Determine the [x, y] coordinate at the center of the cell enclosing the given text.  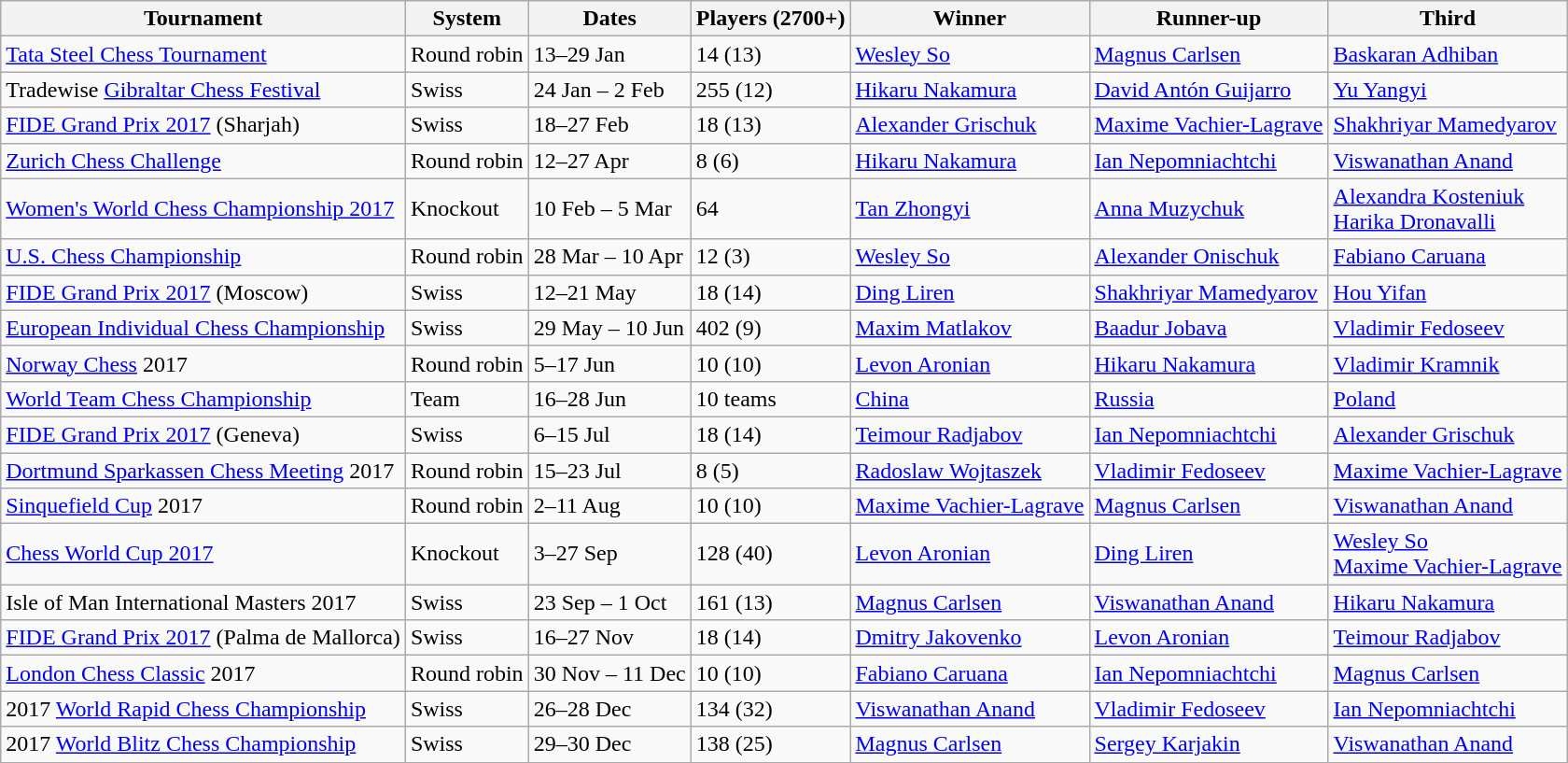
29 May – 10 Jun [609, 328]
14 (13) [771, 54]
Sergey Karjakin [1209, 744]
Zurich Chess Challenge [203, 161]
402 (9) [771, 328]
2–11 Aug [609, 506]
Third [1448, 19]
134 (32) [771, 709]
David Antón Guijarro [1209, 90]
Alexander Onischuk [1209, 257]
Sinquefield Cup 2017 [203, 506]
3–27 Sep [609, 555]
Alexandra Kosteniuk Harika Dronavalli [1448, 209]
Dates [609, 19]
Tata Steel Chess Tournament [203, 54]
Winner [970, 19]
18–27 Feb [609, 125]
16–27 Nov [609, 638]
64 [771, 209]
5–17 Jun [609, 363]
Hou Yifan [1448, 292]
Women's World Chess Championship 2017 [203, 209]
Dmitry Jakovenko [970, 638]
6–15 Jul [609, 434]
FIDE Grand Prix 2017 (Sharjah) [203, 125]
138 (25) [771, 744]
15–23 Jul [609, 470]
Vladimir Kramnik [1448, 363]
13–29 Jan [609, 54]
Anna Muzychuk [1209, 209]
Dortmund Sparkassen Chess Meeting 2017 [203, 470]
24 Jan – 2 Feb [609, 90]
30 Nov – 11 Dec [609, 673]
28 Mar – 10 Apr [609, 257]
26–28 Dec [609, 709]
FIDE Grand Prix 2017 (Moscow) [203, 292]
23 Sep – 1 Oct [609, 602]
Norway Chess 2017 [203, 363]
Tan Zhongyi [970, 209]
Team [467, 399]
255 (12) [771, 90]
Maxim Matlakov [970, 328]
16–28 Jun [609, 399]
China [970, 399]
World Team Chess Championship [203, 399]
Yu Yangyi [1448, 90]
10 Feb – 5 Mar [609, 209]
29–30 Dec [609, 744]
Wesley So Maxime Vachier-Lagrave [1448, 555]
2017 World Rapid Chess Championship [203, 709]
FIDE Grand Prix 2017 (Geneva) [203, 434]
European Individual Chess Championship [203, 328]
FIDE Grand Prix 2017 (Palma de Mallorca) [203, 638]
8 (6) [771, 161]
8 (5) [771, 470]
10 teams [771, 399]
Baskaran Adhiban [1448, 54]
128 (40) [771, 555]
U.S. Chess Championship [203, 257]
Poland [1448, 399]
Baadur Jobava [1209, 328]
12 (3) [771, 257]
Chess World Cup 2017 [203, 555]
Russia [1209, 399]
18 (13) [771, 125]
12–21 May [609, 292]
Radoslaw Wojtaszek [970, 470]
System [467, 19]
Isle of Man International Masters 2017 [203, 602]
Runner-up [1209, 19]
2017 World Blitz Chess Championship [203, 744]
Tradewise Gibraltar Chess Festival [203, 90]
Tournament [203, 19]
Players (2700+) [771, 19]
London Chess Classic 2017 [203, 673]
12–27 Apr [609, 161]
161 (13) [771, 602]
